Pinpoint the cell where the given text exists, returning its [X, Y] midpoint coordinate. 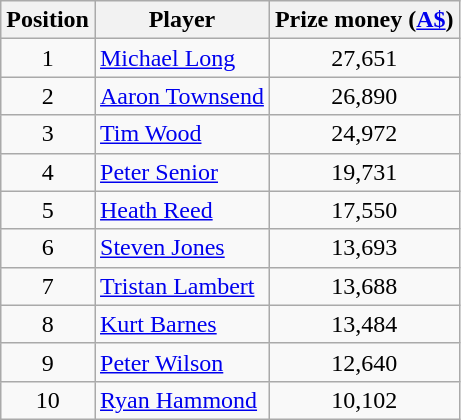
6 [48, 248]
Michael Long [182, 58]
Tim Wood [182, 134]
13,693 [364, 248]
Player [182, 20]
2 [48, 96]
Peter Senior [182, 172]
8 [48, 324]
Heath Reed [182, 210]
3 [48, 134]
19,731 [364, 172]
10,102 [364, 400]
1 [48, 58]
Kurt Barnes [182, 324]
9 [48, 362]
26,890 [364, 96]
Ryan Hammond [182, 400]
Peter Wilson [182, 362]
4 [48, 172]
Steven Jones [182, 248]
7 [48, 286]
12,640 [364, 362]
5 [48, 210]
27,651 [364, 58]
Tristan Lambert [182, 286]
13,484 [364, 324]
Prize money (A$) [364, 20]
13,688 [364, 286]
17,550 [364, 210]
24,972 [364, 134]
Aaron Townsend [182, 96]
Position [48, 20]
10 [48, 400]
